Search for the cell housing the specified text and yield its [X, Y] center coordinate. 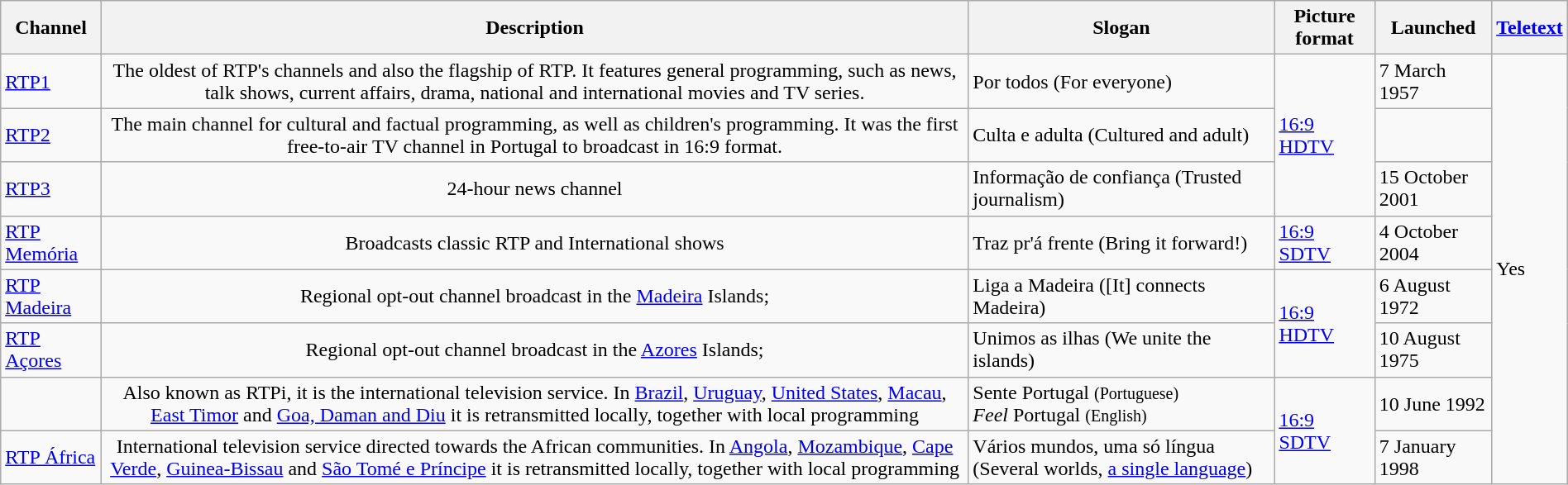
Slogan [1121, 28]
Yes [1530, 269]
24-hour news channel [534, 188]
Informação de confiança (Trusted journalism) [1121, 188]
Regional opt-out channel broadcast in the Madeira Islands; [534, 296]
4 October 2004 [1432, 243]
Teletext [1530, 28]
RTP Açores [51, 350]
RTP2 [51, 136]
Description [534, 28]
6 August 1972 [1432, 296]
Por todos (For everyone) [1121, 81]
7 January 1998 [1432, 458]
7 March 1957 [1432, 81]
Broadcasts classic RTP and International shows [534, 243]
15 October 2001 [1432, 188]
10 June 1992 [1432, 403]
10 August 1975 [1432, 350]
Traz pr'á frente (Bring it forward!) [1121, 243]
Regional opt-out channel broadcast in the Azores Islands; [534, 350]
Unimos as ilhas (We unite the islands) [1121, 350]
Channel [51, 28]
Culta e adulta (Cultured and adult) [1121, 136]
RTP África [51, 458]
RTP1 [51, 81]
RTP3 [51, 188]
Launched [1432, 28]
Liga a Madeira ([It] connects Madeira) [1121, 296]
RTP Memória [51, 243]
Vários mundos, uma só língua (Several worlds, a single language) [1121, 458]
Picture format [1325, 28]
RTP Madeira [51, 296]
Sente Portugal (Portuguese)Feel Portugal (English) [1121, 403]
